Find where the given text appears and provide that cell's center as [x, y] coordinate. 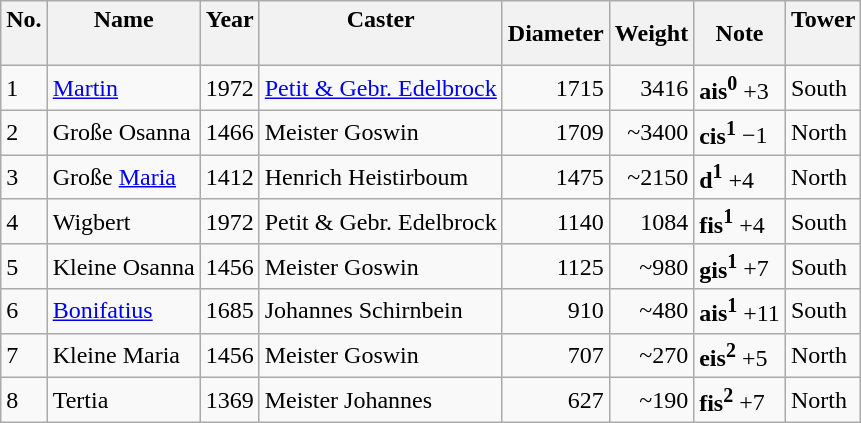
Wigbert [124, 222]
4 [24, 222]
1475 [556, 178]
Note [740, 34]
cis1 −1 [740, 132]
~980 [651, 266]
gis1 +7 [740, 266]
Name [124, 34]
Year [230, 34]
Bonifatius [124, 312]
3416 [651, 88]
fis2 +7 [740, 400]
Weight [651, 34]
ais1 +11 [740, 312]
1466 [230, 132]
~190 [651, 400]
~2150 [651, 178]
1084 [651, 222]
1140 [556, 222]
1369 [230, 400]
Johannes Schirnbein [380, 312]
1715 [556, 88]
Kleine Osanna [124, 266]
Tower [823, 34]
6 [24, 312]
910 [556, 312]
Tertia [124, 400]
Meister Johannes [380, 400]
1412 [230, 178]
5 [24, 266]
No. [24, 34]
ais0 +3 [740, 88]
Große Maria [124, 178]
3 [24, 178]
Martin [124, 88]
1 [24, 88]
~270 [651, 356]
d1 +4 [740, 178]
1709 [556, 132]
Große Osanna [124, 132]
707 [556, 356]
fis1 +4 [740, 222]
7 [24, 356]
eis2 +5 [740, 356]
1125 [556, 266]
Diameter [556, 34]
Caster [380, 34]
1685 [230, 312]
Kleine Maria [124, 356]
~3400 [651, 132]
627 [556, 400]
~480 [651, 312]
8 [24, 400]
Henrich Heistirboum [380, 178]
2 [24, 132]
